Determine the (X, Y) coordinate at the center of the cell enclosing the given text.  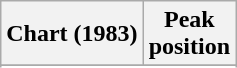
Peakposition (189, 34)
Chart (1983) (72, 34)
